From the cell containing the given text, extract its center point as (x, y) coordinate. 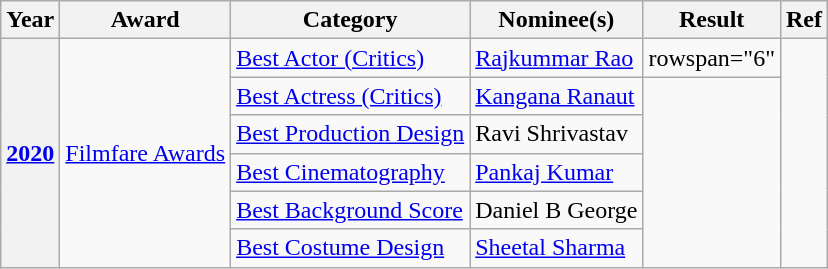
rowspan="6" (712, 58)
Pankaj Kumar (556, 172)
Award (146, 20)
Best Background Score (350, 210)
Best Costume Design (350, 248)
Category (350, 20)
Rajkummar Rao (556, 58)
Best Actress (Critics) (350, 96)
Result (712, 20)
Daniel B George (556, 210)
Sheetal Sharma (556, 248)
Year (30, 20)
Ref (804, 20)
Nominee(s) (556, 20)
Ravi Shrivastav (556, 134)
Best Actor (Critics) (350, 58)
Kangana Ranaut (556, 96)
Filmfare Awards (146, 153)
Best Production Design (350, 134)
Best Cinematography (350, 172)
2020 (30, 153)
